Pinpoint the cell where the given text exists, returning its [x, y] midpoint coordinate. 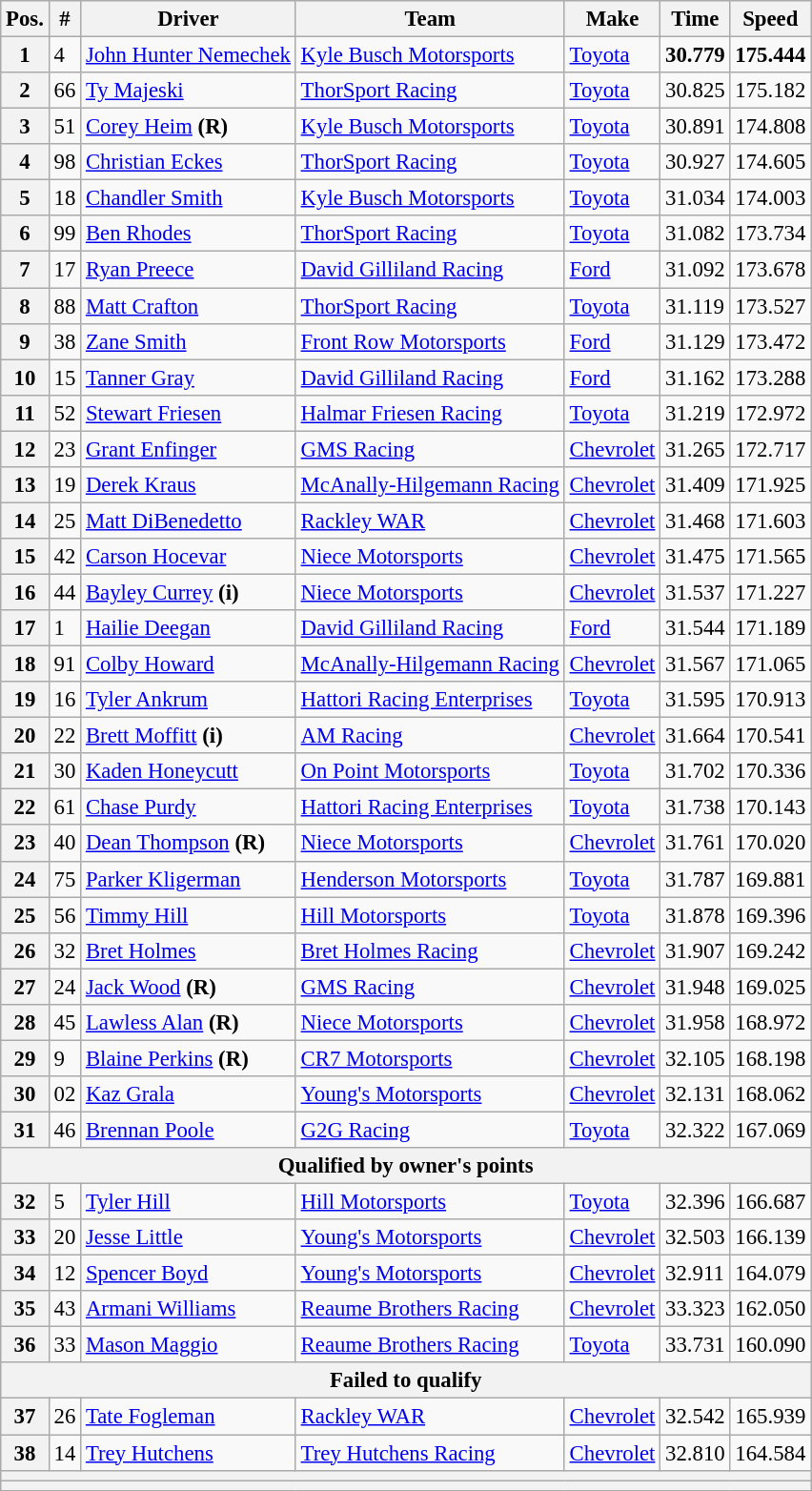
31.761 [696, 844]
172.717 [770, 449]
164.079 [770, 1274]
32.911 [696, 1274]
168.198 [770, 1058]
31.219 [696, 413]
75 [65, 879]
31.664 [696, 736]
171.565 [770, 557]
Tyler Ankrum [189, 700]
175.182 [770, 91]
166.139 [770, 1237]
Blaine Perkins (R) [189, 1058]
3 [25, 127]
31.034 [696, 198]
Dean Thompson (R) [189, 844]
Chandler Smith [189, 198]
CR7 Motorsports [430, 1058]
40 [65, 844]
169.242 [770, 950]
168.972 [770, 1023]
32.810 [696, 1453]
Halmar Friesen Racing [430, 413]
35 [25, 1309]
31.567 [696, 664]
AM Racing [430, 736]
171.189 [770, 628]
31.544 [696, 628]
32.322 [696, 1130]
Stewart Friesen [189, 413]
32.542 [696, 1417]
171.603 [770, 521]
173.288 [770, 378]
31.092 [696, 270]
31.878 [696, 915]
171.227 [770, 592]
173.527 [770, 306]
32.105 [696, 1058]
91 [65, 664]
171.925 [770, 485]
Trey Hutchens Racing [430, 1453]
31.595 [696, 700]
45 [65, 1023]
Jesse Little [189, 1237]
Mason Maggio [189, 1345]
Ryan Preece [189, 270]
167.069 [770, 1130]
61 [65, 807]
Time [696, 19]
Brennan Poole [189, 1130]
33.731 [696, 1345]
Tate Fogleman [189, 1417]
Qualified by owner's points [406, 1166]
Brett Moffitt (i) [189, 736]
170.020 [770, 844]
170.913 [770, 700]
Derek Kraus [189, 485]
7 [25, 270]
173.472 [770, 341]
31.162 [696, 378]
169.396 [770, 915]
174.605 [770, 162]
6 [25, 234]
165.939 [770, 1417]
27 [25, 987]
56 [65, 915]
174.808 [770, 127]
166.687 [770, 1202]
37 [25, 1417]
51 [65, 127]
Lawless Alan (R) [189, 1023]
31.787 [696, 879]
30.779 [696, 55]
Kaz Grala [189, 1094]
Matt Crafton [189, 306]
Corey Heim (R) [189, 127]
33.323 [696, 1309]
31.409 [696, 485]
170.541 [770, 736]
Armani Williams [189, 1309]
98 [65, 162]
John Hunter Nemechek [189, 55]
# [65, 19]
On Point Motorsports [430, 771]
31.119 [696, 306]
Colby Howard [189, 664]
Carson Hocevar [189, 557]
32.503 [696, 1237]
Pos. [25, 19]
13 [25, 485]
173.678 [770, 270]
Bret Holmes [189, 950]
Christian Eckes [189, 162]
30.825 [696, 91]
Kaden Honeycutt [189, 771]
164.584 [770, 1453]
99 [65, 234]
42 [65, 557]
169.025 [770, 987]
170.336 [770, 771]
Speed [770, 19]
30.927 [696, 162]
Chase Purdy [189, 807]
31.082 [696, 234]
10 [25, 378]
Grant Enfinger [189, 449]
160.090 [770, 1345]
2 [25, 91]
34 [25, 1274]
31.468 [696, 521]
175.444 [770, 55]
31.702 [696, 771]
Jack Wood (R) [189, 987]
170.143 [770, 807]
Hailie Deegan [189, 628]
Tyler Hill [189, 1202]
Matt DiBenedetto [189, 521]
169.881 [770, 879]
28 [25, 1023]
173.734 [770, 234]
02 [65, 1094]
Ben Rhodes [189, 234]
171.065 [770, 664]
44 [65, 592]
Henderson Motorsports [430, 879]
Front Row Motorsports [430, 341]
31 [25, 1130]
46 [65, 1130]
174.003 [770, 198]
32.131 [696, 1094]
Failed to qualify [406, 1381]
Parker Kligerman [189, 879]
Tanner Gray [189, 378]
Driver [189, 19]
Timmy Hill [189, 915]
32.396 [696, 1202]
52 [65, 413]
G2G Racing [430, 1130]
Bret Holmes Racing [430, 950]
Ty Majeski [189, 91]
Zane Smith [189, 341]
Make [612, 19]
168.062 [770, 1094]
36 [25, 1345]
Bayley Currey (i) [189, 592]
Trey Hutchens [189, 1453]
31.738 [696, 807]
43 [65, 1309]
31.948 [696, 987]
Team [430, 19]
31.907 [696, 950]
11 [25, 413]
30.891 [696, 127]
162.050 [770, 1309]
88 [65, 306]
8 [25, 306]
31.475 [696, 557]
172.972 [770, 413]
31.537 [696, 592]
31.265 [696, 449]
Spencer Boyd [189, 1274]
31.958 [696, 1023]
21 [25, 771]
29 [25, 1058]
31.129 [696, 341]
66 [65, 91]
